Provide the [x, y] coordinate of the cell's center where the given text is located.  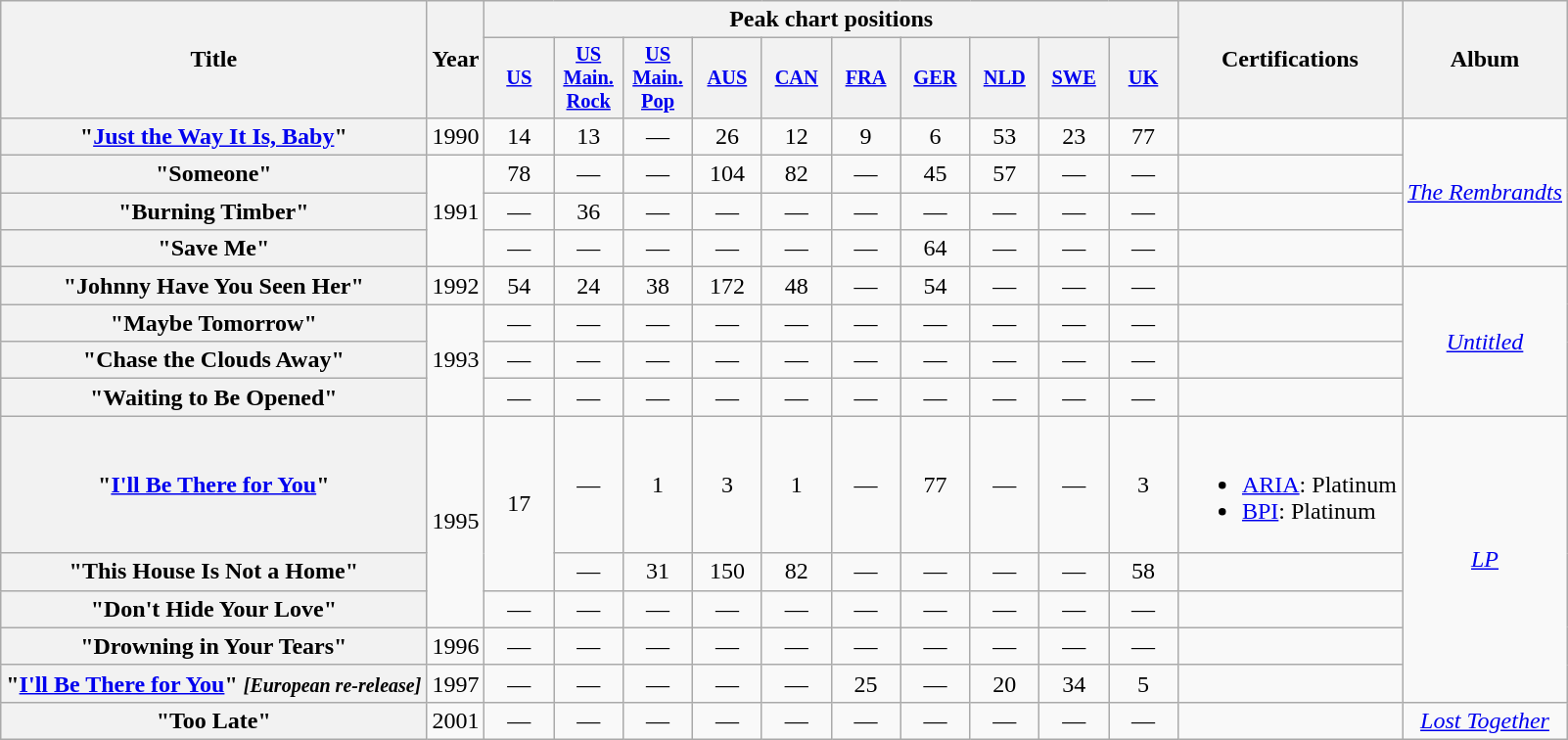
LP [1484, 559]
ARIA: PlatinumBPI: Platinum [1290, 485]
1996 [456, 646]
38 [658, 286]
US [519, 78]
2001 [456, 720]
1995 [456, 522]
USMain.Rock [589, 78]
172 [726, 286]
45 [936, 174]
1992 [456, 286]
1990 [456, 136]
34 [1075, 683]
53 [1004, 136]
23 [1075, 136]
"I'll Be There for You" [213, 485]
31 [658, 572]
CAN [797, 78]
104 [726, 174]
26 [726, 136]
17 [519, 503]
"Waiting to Be Opened" [213, 397]
"Drowning in Your Tears" [213, 646]
"Too Late" [213, 720]
USMain.Pop [658, 78]
"Chase the Clouds Away" [213, 360]
57 [1004, 174]
150 [726, 572]
Year [456, 60]
Untitled [1484, 342]
"Someone" [213, 174]
AUS [726, 78]
1991 [456, 211]
Lost Together [1484, 720]
NLD [1004, 78]
78 [519, 174]
24 [589, 286]
48 [797, 286]
1997 [456, 683]
"I'll Be There for You" [European re-release] [213, 683]
"Don't Hide Your Love" [213, 609]
9 [865, 136]
Peak chart positions [832, 20]
"Maybe Tomorrow" [213, 323]
58 [1143, 572]
1993 [456, 360]
20 [1004, 683]
GER [936, 78]
"Burning Timber" [213, 211]
14 [519, 136]
12 [797, 136]
Album [1484, 60]
"This House Is Not a Home" [213, 572]
13 [589, 136]
6 [936, 136]
5 [1143, 683]
36 [589, 211]
Certifications [1290, 60]
Title [213, 60]
"Just the Way It Is, Baby" [213, 136]
"Johnny Have You Seen Her" [213, 286]
FRA [865, 78]
SWE [1075, 78]
UK [1143, 78]
64 [936, 249]
The Rembrandts [1484, 192]
25 [865, 683]
"Save Me" [213, 249]
